Locate the cell with the specified text and output its (x, y) center coordinate. 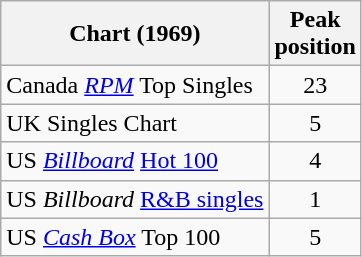
US Billboard Hot 100 (135, 161)
US Cash Box Top 100 (135, 237)
US Billboard R&B singles (135, 199)
Canada RPM Top Singles (135, 85)
1 (315, 199)
23 (315, 85)
Peakposition (315, 34)
4 (315, 161)
UK Singles Chart (135, 123)
Chart (1969) (135, 34)
